From the cell containing the given text, extract its center point as (x, y) coordinate. 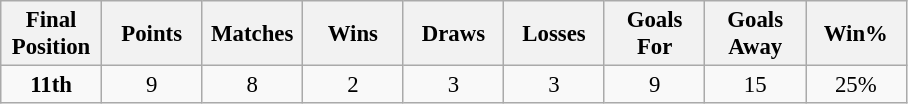
Draws (454, 34)
Goals For (654, 34)
8 (252, 85)
Goals Away (756, 34)
Losses (554, 34)
Win% (856, 34)
Wins (354, 34)
Points (152, 34)
Matches (252, 34)
15 (756, 85)
Final Position (52, 34)
2 (354, 85)
11th (52, 85)
25% (856, 85)
